Find where the given text appears and provide that cell's center as (x, y) coordinate. 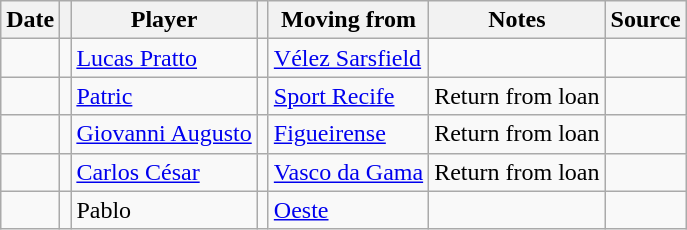
Oeste (348, 210)
Giovanni Augusto (164, 134)
Moving from (348, 20)
Notes (517, 20)
Figueirense (348, 134)
Player (164, 20)
Vélez Sarsfield (348, 58)
Pablo (164, 210)
Carlos César (164, 172)
Vasco da Gama (348, 172)
Patric (164, 96)
Source (646, 20)
Sport Recife (348, 96)
Date (30, 20)
Lucas Pratto (164, 58)
